Provide the (X, Y) coordinate of the cell's center where the given text is located.  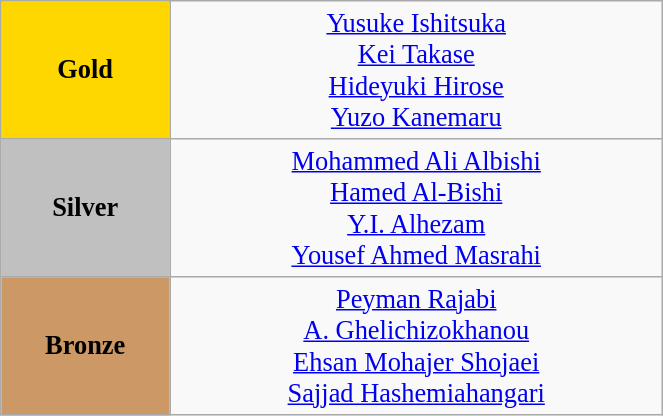
Mohammed Ali AlbishiHamed Al-BishiY.I. AlhezamYousef Ahmed Masrahi (416, 207)
Peyman RajabiA. GhelichizokhanouEhsan Mohajer ShojaeiSajjad Hashemiahangari (416, 345)
Yusuke IshitsukaKei TakaseHideyuki HiroseYuzo Kanemaru (416, 69)
Bronze (86, 345)
Gold (86, 69)
Silver (86, 207)
